Return [x, y] of the center of cell containing provided text 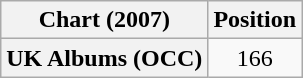
Position [255, 20]
Chart (2007) [104, 20]
UK Albums (OCC) [104, 58]
166 [255, 58]
